Search for the cell housing the specified text and yield its (x, y) center coordinate. 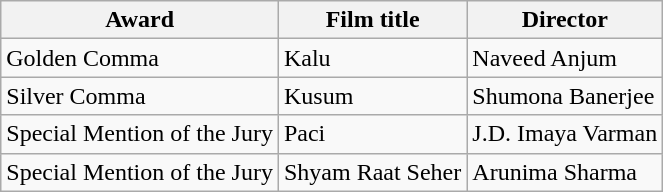
Paci (372, 134)
J.D. Imaya Varman (565, 134)
Shyam Raat Seher (372, 172)
Film title (372, 20)
Kusum (372, 96)
Shumona Banerjee (565, 96)
Silver Comma (140, 96)
Golden Comma (140, 58)
Kalu (372, 58)
Award (140, 20)
Naveed Anjum (565, 58)
Arunima Sharma (565, 172)
Director (565, 20)
